Search for the cell housing the specified text and yield its (X, Y) center coordinate. 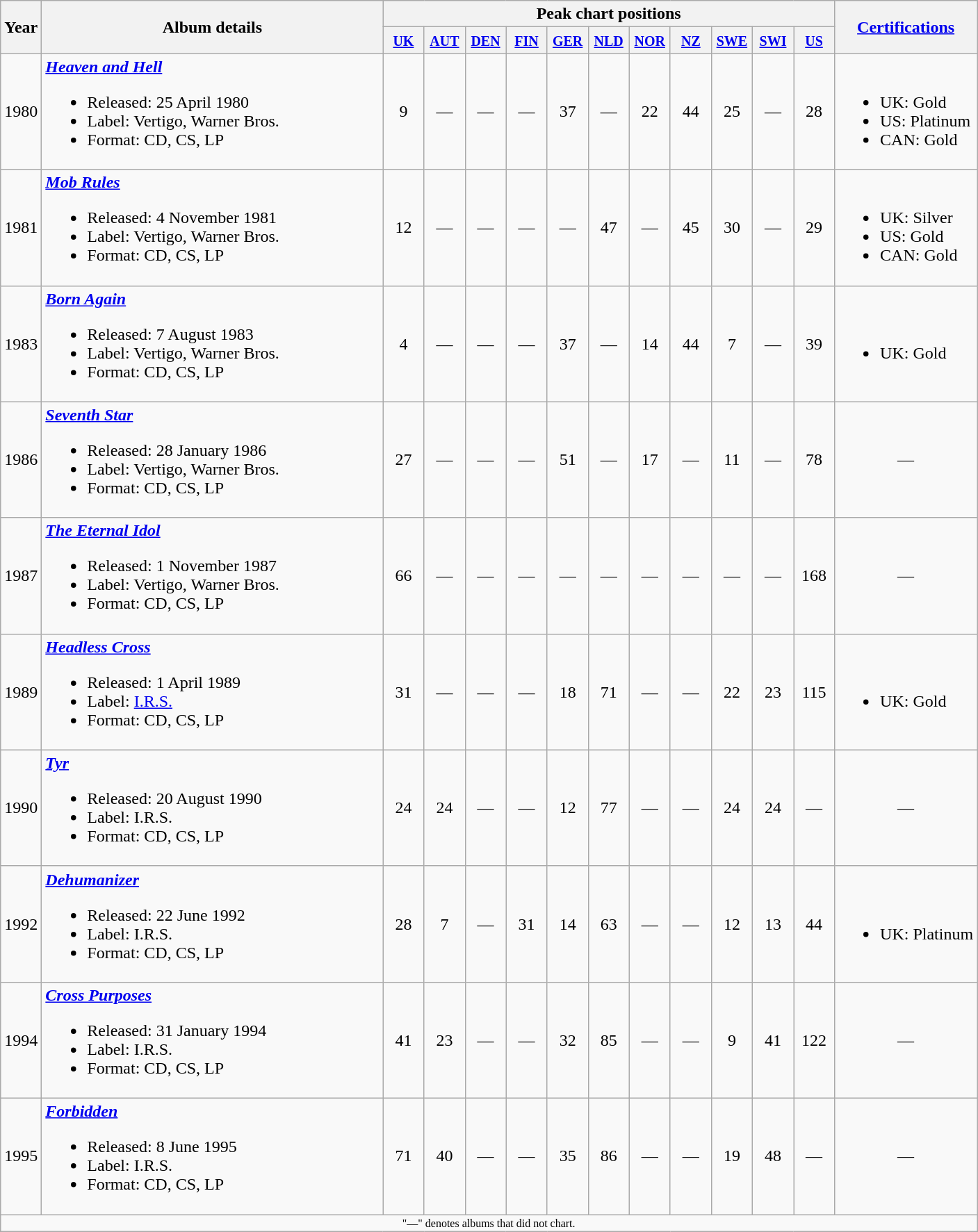
115 (815, 692)
45 (691, 228)
30 (731, 228)
FIN (527, 40)
1981 (21, 228)
Certifications (906, 27)
13 (773, 924)
63 (609, 924)
1983 (21, 343)
Cross PurposesReleased: 31 January 1994Label: I.R.S.Format: CD, CS, LP (213, 1040)
1986 (21, 460)
NZ (691, 40)
Born AgainReleased: 7 August 1983Label: Vertigo, Warner Bros.Format: CD, CS, LP (213, 343)
77 (609, 807)
DEN (485, 40)
51 (567, 460)
NOR (649, 40)
1987 (21, 575)
122 (815, 1040)
19 (731, 1156)
1992 (21, 924)
4 (403, 343)
35 (567, 1156)
Headless CrossReleased: 1 April 1989Label: I.R.S.Format: CD, CS, LP (213, 692)
Peak chart positions (609, 14)
27 (403, 460)
48 (773, 1156)
UK: SilverUS: GoldCAN: Gold (906, 228)
86 (609, 1156)
TyrReleased: 20 August 1990Label: I.R.S.Format: CD, CS, LP (213, 807)
85 (609, 1040)
Year (21, 27)
29 (815, 228)
Mob RulesReleased: 4 November 1981Label: Vertigo, Warner Bros.Format: CD, CS, LP (213, 228)
66 (403, 575)
39 (815, 343)
1994 (21, 1040)
1995 (21, 1156)
SWE (731, 40)
40 (445, 1156)
Seventh StarReleased: 28 January 1986Label: Vertigo, Warner Bros.Format: CD, CS, LP (213, 460)
ForbiddenReleased: 8 June 1995Label: I.R.S.Format: CD, CS, LP (213, 1156)
AUT (445, 40)
UK: Platinum (906, 924)
UK: GoldUS: PlatinumCAN: Gold (906, 111)
11 (731, 460)
US (815, 40)
SWI (773, 40)
UK (403, 40)
The Eternal IdolReleased: 1 November 1987Label: Vertigo, Warner Bros.Format: CD, CS, LP (213, 575)
NLD (609, 40)
"—" denotes albums that did not chart. (489, 1223)
GER (567, 40)
78 (815, 460)
168 (815, 575)
1980 (21, 111)
DehumanizerReleased: 22 June 1992Label: I.R.S.Format: CD, CS, LP (213, 924)
25 (731, 111)
1990 (21, 807)
18 (567, 692)
Heaven and HellReleased: 25 April 1980Label: Vertigo, Warner Bros.Format: CD, CS, LP (213, 111)
Album details (213, 27)
17 (649, 460)
32 (567, 1040)
1989 (21, 692)
47 (609, 228)
